Output the (X, Y) coordinate of the center of the cell containing the given text.  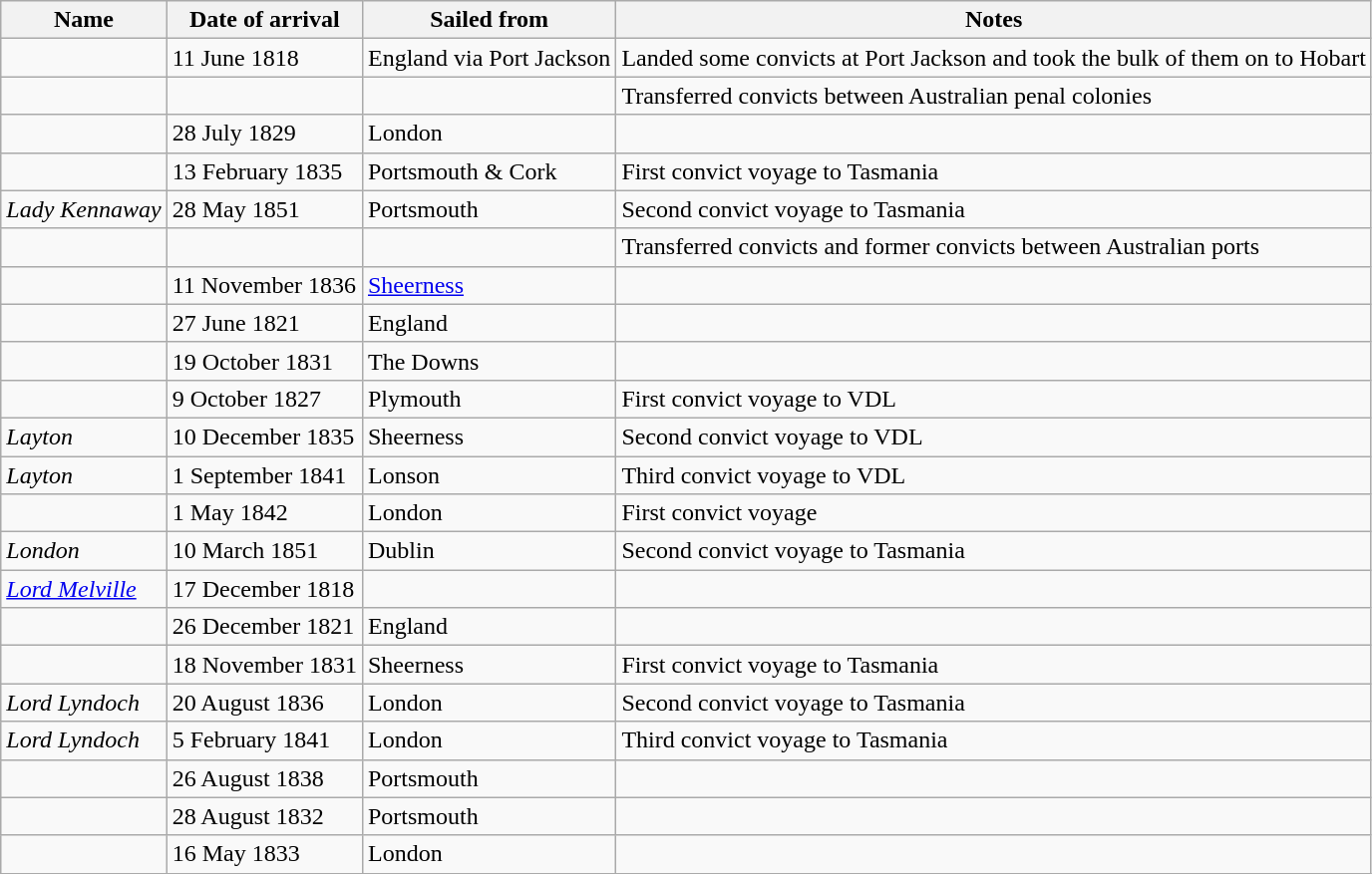
Lonson (489, 475)
26 December 1821 (264, 627)
The Downs (489, 361)
Date of arrival (264, 20)
Third convict voyage to Tasmania (994, 740)
18 November 1831 (264, 665)
20 August 1836 (264, 703)
5 February 1841 (264, 740)
Portsmouth & Cork (489, 171)
Landed some convicts at Port Jackson and took the bulk of them on to Hobart (994, 58)
16 May 1833 (264, 854)
27 June 1821 (264, 323)
17 December 1818 (264, 589)
28 July 1829 (264, 134)
11 November 1836 (264, 285)
10 December 1835 (264, 437)
1 September 1841 (264, 475)
First convict voyage to VDL (994, 399)
First convict voyage (994, 513)
Transferred convicts between Australian penal colonies (994, 96)
1 May 1842 (264, 513)
28 May 1851 (264, 209)
9 October 1827 (264, 399)
Notes (994, 20)
England via Port Jackson (489, 58)
28 August 1832 (264, 816)
26 August 1838 (264, 778)
Sailed from (489, 20)
Third convict voyage to VDL (994, 475)
13 February 1835 (264, 171)
Transferred convicts and former convicts between Australian ports (994, 247)
Dublin (489, 551)
Second convict voyage to VDL (994, 437)
Lord Melville (84, 589)
Lady Kennaway (84, 209)
Name (84, 20)
11 June 1818 (264, 58)
10 March 1851 (264, 551)
Plymouth (489, 399)
19 October 1831 (264, 361)
